Determine the [X, Y] coordinate at the center of the cell enclosing the given text.  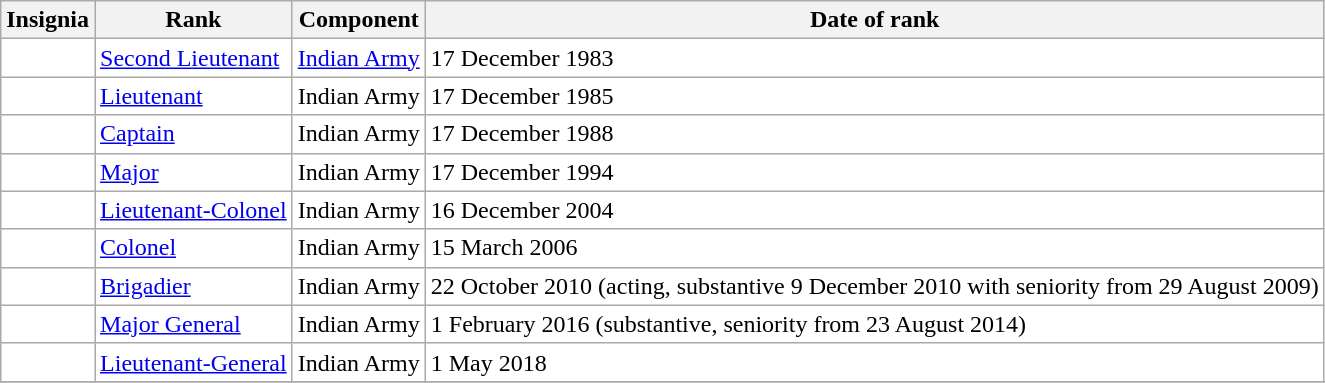
22 October 2010 (acting, substantive 9 December 2010 with seniority from 29 August 2009) [874, 286]
17 December 1985 [874, 96]
Lieutenant-Colonel [194, 210]
1 May 2018 [874, 362]
Insignia [48, 20]
16 December 2004 [874, 210]
Major General [194, 324]
1 February 2016 (substantive, seniority from 23 August 2014) [874, 324]
Rank [194, 20]
17 December 1983 [874, 58]
Captain [194, 134]
Colonel [194, 248]
Date of rank [874, 20]
Lieutenant [194, 96]
Component [358, 20]
Second Lieutenant [194, 58]
15 March 2006 [874, 248]
Lieutenant-General [194, 362]
Major [194, 172]
17 December 1988 [874, 134]
Brigadier [194, 286]
17 December 1994 [874, 172]
